Locate the cell with the specified text and output its (x, y) center coordinate. 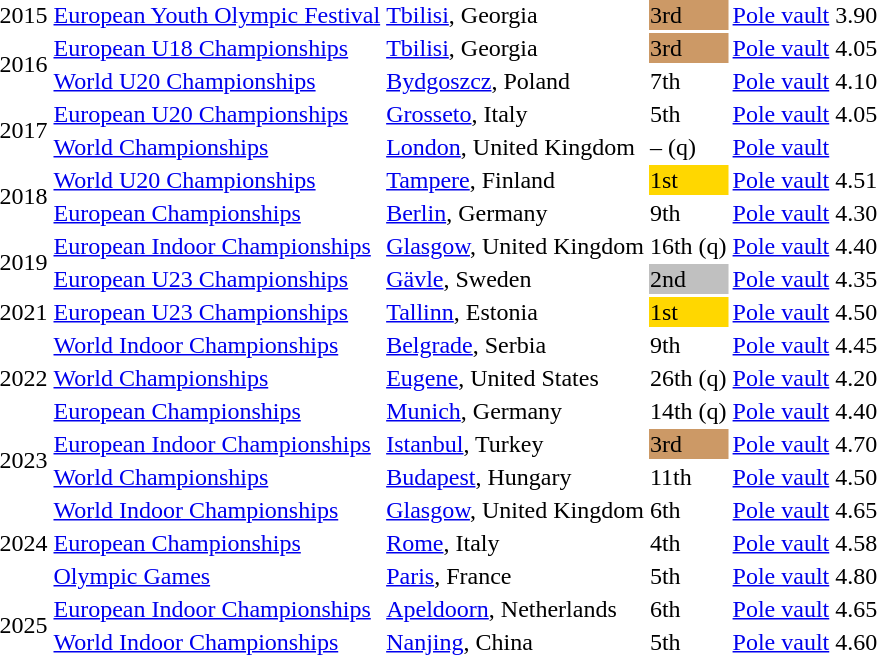
London, United Kingdom (516, 147)
European Youth Olympic Festival (217, 15)
16th (q) (688, 246)
Gävle, Sweden (516, 279)
– (q) (688, 147)
Olympic Games (217, 576)
European U20 Championships (217, 114)
Belgrade, Serbia (516, 345)
Munich, Germany (516, 411)
Grosseto, Italy (516, 114)
7th (688, 81)
Istanbul, Turkey (516, 444)
Paris, France (516, 576)
Tallinn, Estonia (516, 312)
European U18 Championships (217, 48)
Bydgoszcz, Poland (516, 81)
Eugene, United States (516, 378)
Apeldoorn, Netherlands (516, 609)
2nd (688, 279)
Budapest, Hungary (516, 477)
Rome, Italy (516, 543)
14th (q) (688, 411)
Berlin, Germany (516, 213)
4th (688, 543)
11th (688, 477)
Tampere, Finland (516, 180)
26th (q) (688, 378)
